Provide the (X, Y) coordinate of the cell's center where the given text is located.  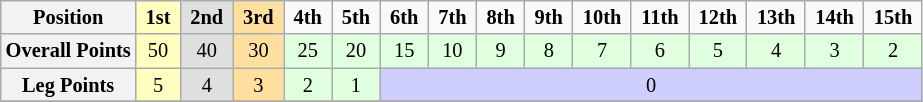
6 (660, 51)
Leg Points (68, 85)
6th (404, 17)
7th (452, 17)
15 (404, 51)
10th (602, 17)
13th (776, 17)
10 (452, 51)
Position (68, 17)
11th (660, 17)
20 (356, 51)
4th (308, 17)
Overall Points (68, 51)
14th (834, 17)
9th (549, 17)
5th (356, 17)
1st (158, 17)
9 (500, 51)
0 (651, 85)
30 (258, 51)
50 (158, 51)
3rd (258, 17)
1 (356, 85)
12th (718, 17)
25 (308, 51)
8 (549, 51)
40 (206, 51)
7 (602, 51)
15th (893, 17)
2nd (206, 17)
8th (500, 17)
